Return the [X, Y] coordinate for the center point of the cell that contains the specified text.  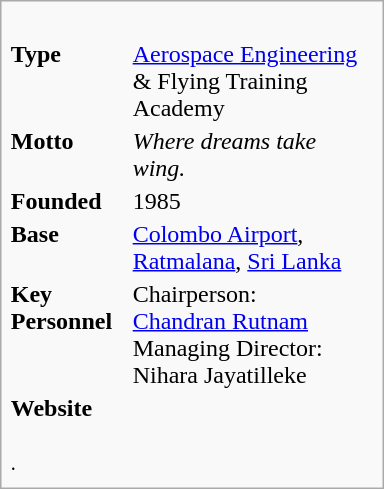
Website [68, 408]
Key Personnel [68, 334]
Aerospace Engineering & Flying Training Academy [253, 81]
Type [68, 81]
Motto [68, 154]
Where dreams take wing. [253, 154]
Chairperson: Chandran RutnamManaging Director: Nihara Jayatilleke [253, 334]
Founded [68, 201]
Base [68, 248]
Colombo Airport, Ratmalana, Sri Lanka [253, 248]
. [192, 452]
1985 [253, 201]
